Locate the cell with the specified text and output its [x, y] center coordinate. 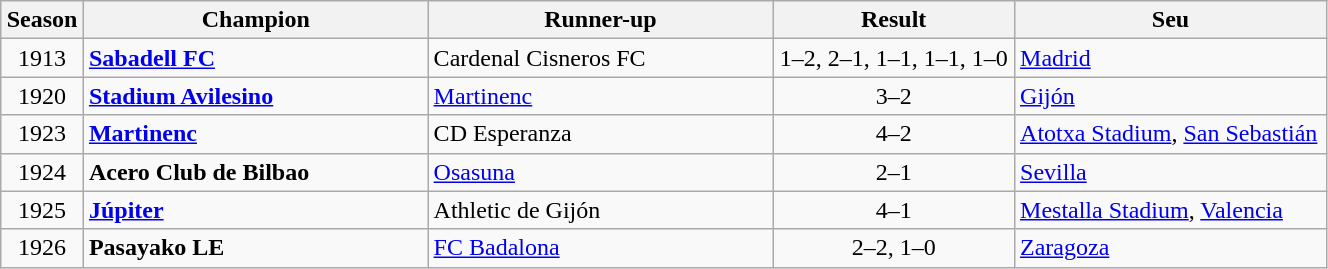
3–2 [894, 96]
Runner-up [600, 20]
CD Esperanza [600, 134]
Osasuna [600, 172]
1923 [42, 134]
Pasayako LE [256, 248]
4–1 [894, 210]
4–2 [894, 134]
1926 [42, 248]
Champion [256, 20]
Zaragoza [1171, 248]
Athletic de Gijón [600, 210]
Sevilla [1171, 172]
Acero Club de Bilbao [256, 172]
Cardenal Cisneros FC [600, 58]
Season [42, 20]
1924 [42, 172]
Júpiter [256, 210]
Result [894, 20]
Atotxa Stadium, San Sebastián [1171, 134]
1913 [42, 58]
2–1 [894, 172]
Sabadell FC [256, 58]
Madrid [1171, 58]
1920 [42, 96]
Seu [1171, 20]
Stadium Avilesino [256, 96]
FC Badalona [600, 248]
1–2, 2–1, 1–1, 1–1, 1–0 [894, 58]
Gijón [1171, 96]
1925 [42, 210]
Mestalla Stadium, Valencia [1171, 210]
2–2, 1–0 [894, 248]
